Detect which cell encompasses the target text, then output its [X, Y] center coordinate. 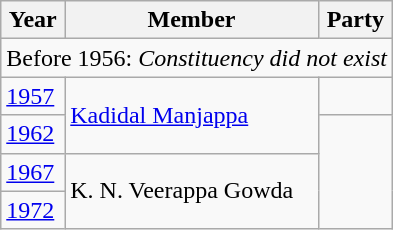
Before 1956: Constituency did not exist [197, 58]
Kadidal Manjappa [192, 115]
1967 [33, 172]
Member [192, 20]
1962 [33, 134]
1957 [33, 96]
Year [33, 20]
1972 [33, 210]
K. N. Veerappa Gowda [192, 191]
Party [355, 20]
